Search for the cell housing the specified text and yield its (x, y) center coordinate. 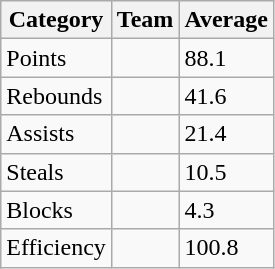
Team (145, 20)
Steals (56, 172)
Efficiency (56, 248)
Points (56, 58)
21.4 (226, 134)
Rebounds (56, 96)
Assists (56, 134)
4.3 (226, 210)
10.5 (226, 172)
Category (56, 20)
Average (226, 20)
88.1 (226, 58)
Blocks (56, 210)
100.8 (226, 248)
41.6 (226, 96)
